Detect which cell encompasses the target text, then output its (X, Y) center coordinate. 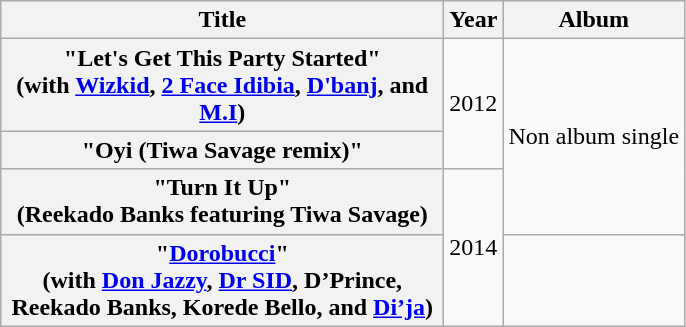
"Let's Get This Party Started" (with Wizkid, 2 Face Idibia, D'banj, and M.I) (222, 85)
Title (222, 20)
2012 (474, 104)
"Dorobucci"(with Don Jazzy, Dr SID, D’Prince, Reekado Banks, Korede Bello, and Di’ja) (222, 280)
"Oyi (Tiwa Savage remix)" (222, 150)
Year (474, 20)
Non album single (594, 136)
2014 (474, 248)
Album (594, 20)
"Turn It Up"(Reekado Banks featuring Tiwa Savage) (222, 202)
